Output the [X, Y] coordinate of the center of the cell containing the given text.  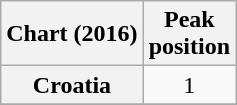
Peakposition [189, 34]
Chart (2016) [72, 34]
1 [189, 85]
Croatia [72, 85]
